From the cell containing the given text, extract its center point as (X, Y) coordinate. 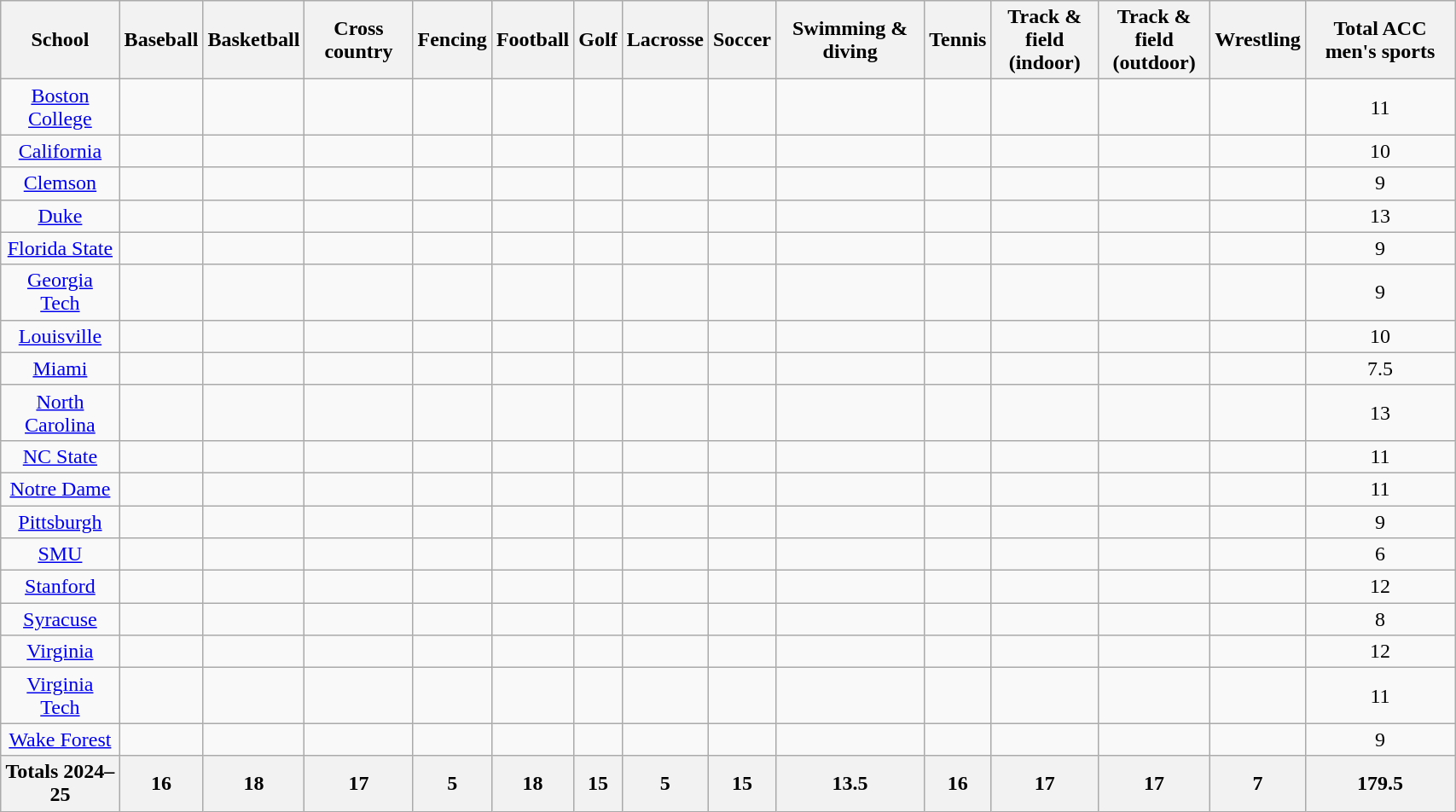
Syracuse (60, 619)
Soccer (742, 40)
Miami (60, 368)
Georgia Tech (60, 292)
Tennis (958, 40)
Baseball (161, 40)
SMU (60, 554)
7.5 (1380, 368)
Notre Dame (60, 489)
Track & field(indoor) (1044, 40)
Wake Forest (60, 739)
Pittsburgh (60, 521)
Wrestling (1258, 40)
Virginia (60, 652)
Total ACC men's sports (1380, 40)
Swimming & diving (850, 40)
Stanford (60, 587)
NC State (60, 456)
Florida State (60, 248)
6 (1380, 554)
Louisville (60, 336)
Fencing (452, 40)
California (60, 151)
School (60, 40)
Track & field(outdoor) (1153, 40)
Lacrosse (665, 40)
Basketball (254, 40)
Cross country (358, 40)
Clemson (60, 183)
179.5 (1380, 783)
North Carolina (60, 413)
7 (1258, 783)
Golf (598, 40)
8 (1380, 619)
13.5 (850, 783)
Virginia Tech (60, 696)
Boston College (60, 107)
Totals 2024–25 (60, 783)
Duke (60, 216)
Football (532, 40)
